For the text-containing cell, return its midpoint in [X, Y] coordinate format. 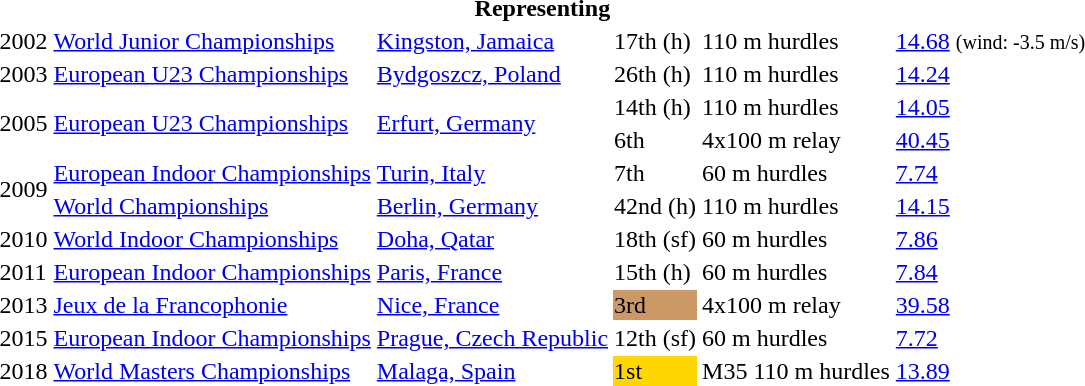
World Masters Championships [212, 371]
3rd [656, 305]
18th (sf) [656, 239]
Paris, France [492, 272]
World Championships [212, 206]
26th (h) [656, 74]
Kingston, Jamaica [492, 41]
World Indoor Championships [212, 239]
World Junior Championships [212, 41]
6th [656, 140]
7th [656, 173]
M35 110 m hurdles [796, 371]
1st [656, 371]
42nd (h) [656, 206]
Jeux de la Francophonie [212, 305]
12th (sf) [656, 338]
Bydgoszcz, Poland [492, 74]
Malaga, Spain [492, 371]
Erfurt, Germany [492, 124]
Turin, Italy [492, 173]
Nice, France [492, 305]
15th (h) [656, 272]
Prague, Czech Republic [492, 338]
14th (h) [656, 107]
17th (h) [656, 41]
Doha, Qatar [492, 239]
Berlin, Germany [492, 206]
